Identify which cell holds the provided text, then report its (x, y) central coordinate. 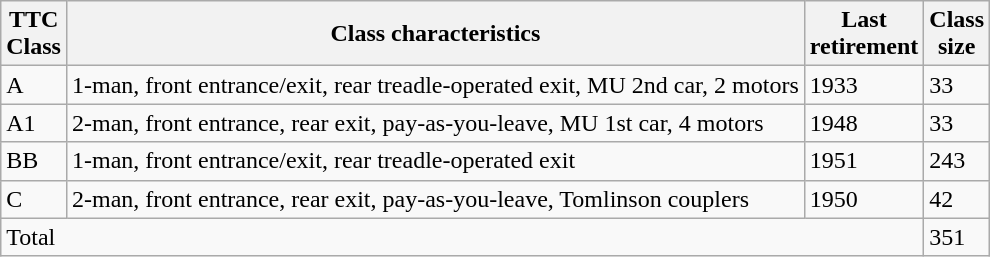
Lastretirement (864, 34)
2-man, front entrance, rear exit, pay-as-you-leave, Tomlinson couplers (435, 199)
1951 (864, 161)
TTCClass (34, 34)
C (34, 199)
A (34, 85)
1948 (864, 123)
42 (957, 199)
351 (957, 237)
Total (462, 237)
1933 (864, 85)
BB (34, 161)
Classsize (957, 34)
Class characteristics (435, 34)
1950 (864, 199)
1-man, front entrance/exit, rear treadle-operated exit, MU 2nd car, 2 motors (435, 85)
1-man, front entrance/exit, rear treadle-operated exit (435, 161)
A1 (34, 123)
243 (957, 161)
2-man, front entrance, rear exit, pay-as-you-leave, MU 1st car, 4 motors (435, 123)
